For the text-containing cell, return its midpoint in (X, Y) coordinate format. 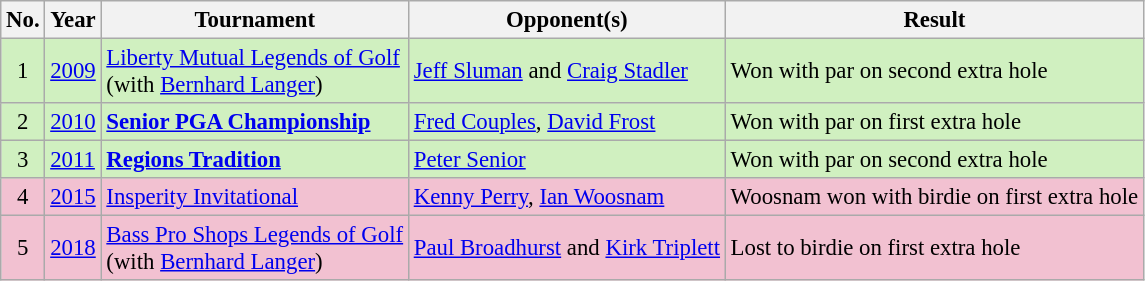
2011 (73, 160)
Peter Senior (566, 160)
5 (23, 248)
Won with par on first extra hole (934, 122)
4 (23, 197)
Jeff Sluman and Craig Stadler (566, 72)
Liberty Mutual Legends of Golf(with Bernhard Langer) (254, 72)
Regions Tradition (254, 160)
Lost to birdie on first extra hole (934, 248)
Senior PGA Championship (254, 122)
2009 (73, 72)
Paul Broadhurst and Kirk Triplett (566, 248)
Fred Couples, David Frost (566, 122)
No. (23, 20)
1 (23, 72)
2 (23, 122)
Insperity Invitational (254, 197)
Kenny Perry, Ian Woosnam (566, 197)
2015 (73, 197)
3 (23, 160)
Woosnam won with birdie on first extra hole (934, 197)
Opponent(s) (566, 20)
2018 (73, 248)
Year (73, 20)
Tournament (254, 20)
Result (934, 20)
Bass Pro Shops Legends of Golf(with Bernhard Langer) (254, 248)
2010 (73, 122)
